Provide the [x, y] coordinate of the cell's center where the given text is located.  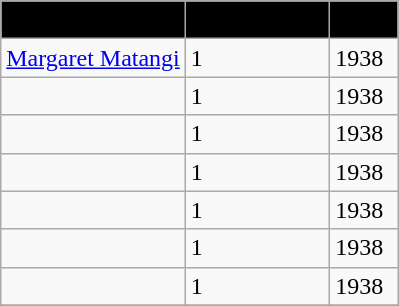
Margaret Matangi [94, 58]
Years [364, 20]
Appearances [257, 20]
Player [94, 20]
